Return the (x, y) coordinate for the center point of the cell that contains the specified text.  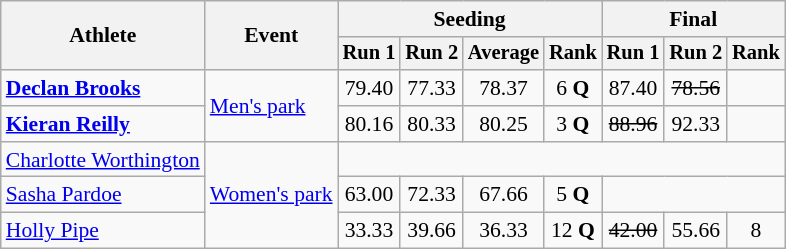
Women's park (272, 196)
78.37 (504, 88)
Athlete (103, 36)
78.56 (696, 88)
67.66 (504, 195)
72.33 (432, 195)
39.66 (432, 231)
8 (756, 231)
63.00 (370, 195)
77.33 (432, 88)
42.00 (634, 231)
12 Q (573, 231)
Sasha Pardoe (103, 195)
87.40 (634, 88)
Declan Brooks (103, 88)
Men's park (272, 106)
Event (272, 36)
92.33 (696, 124)
Final (694, 19)
3 Q (573, 124)
Average (504, 54)
36.33 (504, 231)
Holly Pipe (103, 231)
55.66 (696, 231)
80.25 (504, 124)
6 Q (573, 88)
Seeding (470, 19)
88.96 (634, 124)
80.33 (432, 124)
5 Q (573, 195)
33.33 (370, 231)
79.40 (370, 88)
Charlotte Worthington (103, 160)
Kieran Reilly (103, 124)
80.16 (370, 124)
